From the cell containing the given text, extract its center point as [X, Y] coordinate. 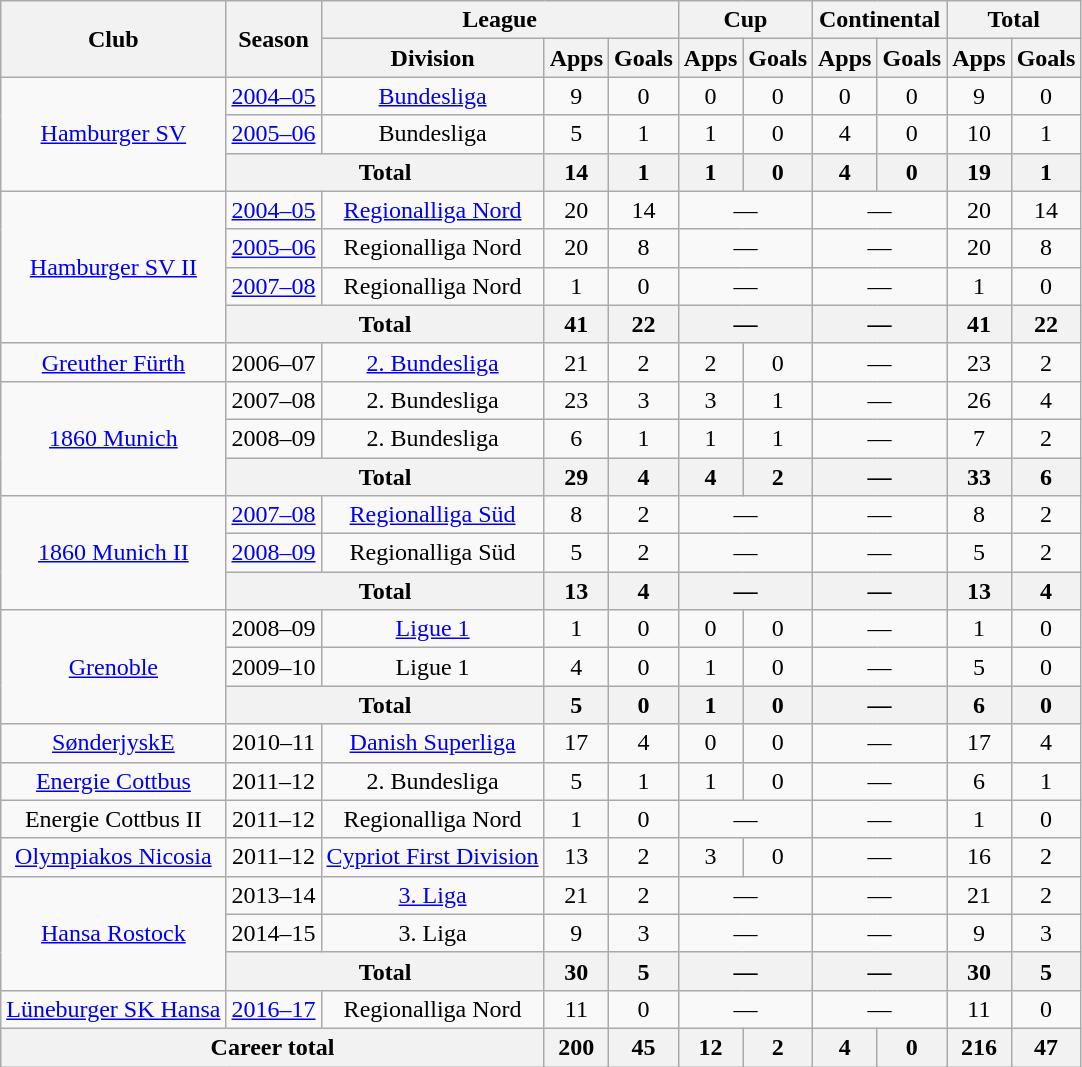
Cup [745, 20]
Energie Cottbus II [114, 819]
Olympiakos Nicosia [114, 857]
Division [432, 58]
2006–07 [274, 362]
League [500, 20]
Hamburger SV [114, 134]
2016–17 [274, 1009]
Continental [880, 20]
Greuther Fürth [114, 362]
200 [576, 1047]
Grenoble [114, 667]
29 [576, 477]
12 [710, 1047]
45 [644, 1047]
7 [979, 438]
47 [1046, 1047]
Danish Superliga [432, 743]
Career total [272, 1047]
2009–10 [274, 667]
2013–14 [274, 895]
Season [274, 39]
2014–15 [274, 933]
216 [979, 1047]
2010–11 [274, 743]
SønderjyskE [114, 743]
1860 Munich [114, 438]
19 [979, 172]
Lüneburger SK Hansa [114, 1009]
33 [979, 477]
26 [979, 400]
Hansa Rostock [114, 933]
Cypriot First Division [432, 857]
Hamburger SV II [114, 267]
Energie Cottbus [114, 781]
16 [979, 857]
Club [114, 39]
10 [979, 134]
1860 Munich II [114, 553]
